Identify which cell holds the provided text, then report its [x, y] central coordinate. 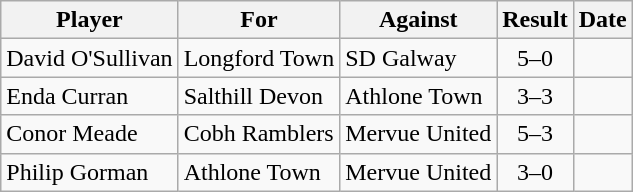
Result [535, 20]
3–0 [535, 172]
Salthill Devon [259, 96]
Longford Town [259, 58]
Enda Curran [90, 96]
5–0 [535, 58]
Philip Gorman [90, 172]
Date [602, 20]
Against [418, 20]
Cobh Ramblers [259, 134]
Conor Meade [90, 134]
5–3 [535, 134]
SD Galway [418, 58]
3–3 [535, 96]
David O'Sullivan [90, 58]
Player [90, 20]
For [259, 20]
